From the cell containing the given text, extract its center point as (x, y) coordinate. 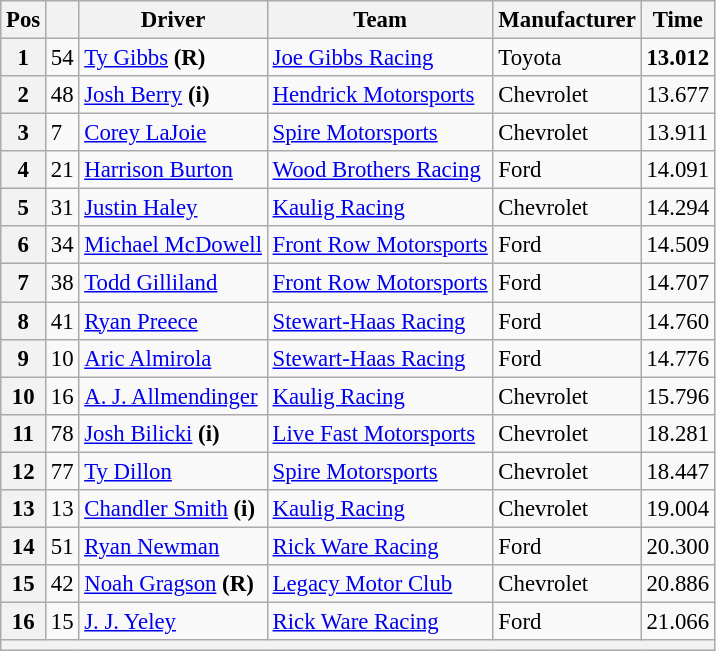
19.004 (678, 509)
21 (62, 170)
18.281 (678, 433)
11 (24, 433)
Noah Gragson (R) (173, 584)
5 (24, 208)
Joe Gibbs Racing (380, 58)
20.886 (678, 584)
14.707 (678, 283)
14.776 (678, 358)
54 (62, 58)
31 (62, 208)
14 (24, 546)
Driver (173, 20)
Pos (24, 20)
14.509 (678, 245)
Live Fast Motorsports (380, 433)
Time (678, 20)
20.300 (678, 546)
6 (24, 245)
41 (62, 321)
Ty Gibbs (R) (173, 58)
Team (380, 20)
13.911 (678, 133)
Josh Bilicki (i) (173, 433)
8 (24, 321)
Todd Gilliland (173, 283)
13.012 (678, 58)
14.091 (678, 170)
1 (24, 58)
Hendrick Motorsports (380, 95)
J. J. Yeley (173, 621)
Toyota (567, 58)
4 (24, 170)
Chandler Smith (i) (173, 509)
9 (24, 358)
Ryan Newman (173, 546)
78 (62, 433)
77 (62, 471)
34 (62, 245)
12 (24, 471)
13.677 (678, 95)
51 (62, 546)
15.796 (678, 396)
Corey LaJoie (173, 133)
Justin Haley (173, 208)
Josh Berry (i) (173, 95)
2 (24, 95)
14.294 (678, 208)
Michael McDowell (173, 245)
38 (62, 283)
Manufacturer (567, 20)
21.066 (678, 621)
14.760 (678, 321)
3 (24, 133)
A. J. Allmendinger (173, 396)
Ty Dillon (173, 471)
Legacy Motor Club (380, 584)
42 (62, 584)
Aric Almirola (173, 358)
Ryan Preece (173, 321)
48 (62, 95)
18.447 (678, 471)
Harrison Burton (173, 170)
Wood Brothers Racing (380, 170)
